Search for the cell housing the specified text and yield its [x, y] center coordinate. 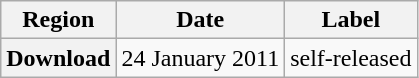
Region [58, 20]
Download [58, 58]
24 January 2011 [200, 58]
self-released [351, 58]
Label [351, 20]
Date [200, 20]
